Detect which cell encompasses the target text, then output its (x, y) center coordinate. 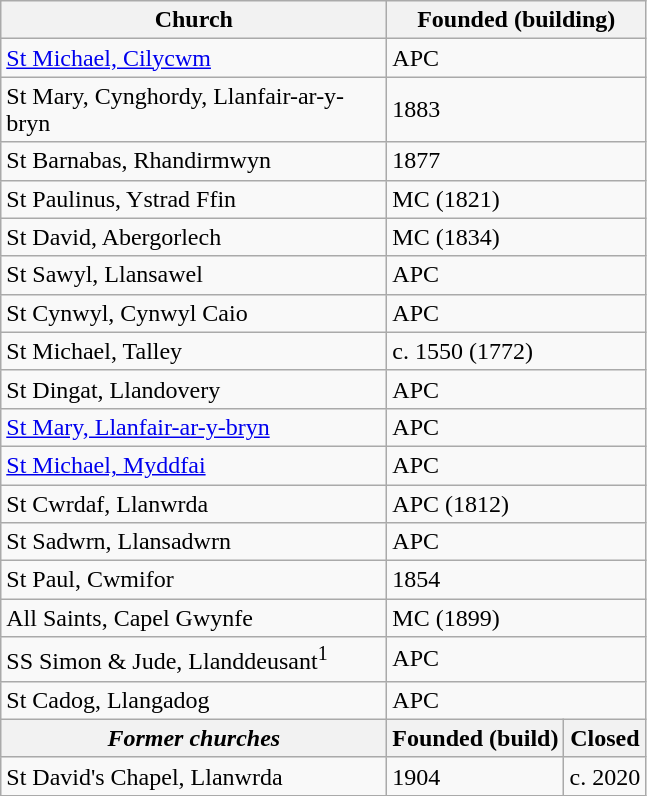
1854 (516, 580)
St David's Chapel, Llanwrda (194, 776)
St Michael, Talley (194, 351)
APC (1812) (516, 503)
1877 (516, 161)
St David, Abergorlech (194, 237)
St Paulinus, Ystrad Ffin (194, 199)
1883 (516, 110)
Former churches (194, 738)
All Saints, Capel Gwynfe (194, 618)
MC (1899) (516, 618)
St Sawyl, Llansawel (194, 275)
SS Simon & Jude, Llanddeusant1 (194, 660)
St Cadog, Llangadog (194, 700)
St Mary, Llanfair-ar-y-bryn (194, 427)
c. 1550 (1772) (516, 351)
St Barnabas, Rhandirmwyn (194, 161)
St Cwrdaf, Llanwrda (194, 503)
St Dingat, Llandovery (194, 389)
St Michael, Cilycwm (194, 58)
St Mary, Cynghordy, Llanfair-ar-y-bryn (194, 110)
MC (1821) (516, 199)
St Paul, Cwmifor (194, 580)
1904 (476, 776)
Closed (605, 738)
MC (1834) (516, 237)
c. 2020 (605, 776)
St Michael, Myddfai (194, 465)
Founded (building) (516, 20)
St Cynwyl, Cynwyl Caio (194, 313)
Church (194, 20)
St Sadwrn, Llansadwrn (194, 542)
Founded (build) (476, 738)
